For the text-containing cell, return its midpoint in (X, Y) coordinate format. 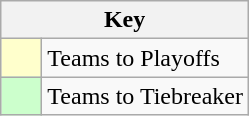
Key (125, 20)
Teams to Tiebreaker (146, 96)
Teams to Playoffs (146, 58)
